Return the (x, y) coordinate for the center point of the cell that contains the specified text.  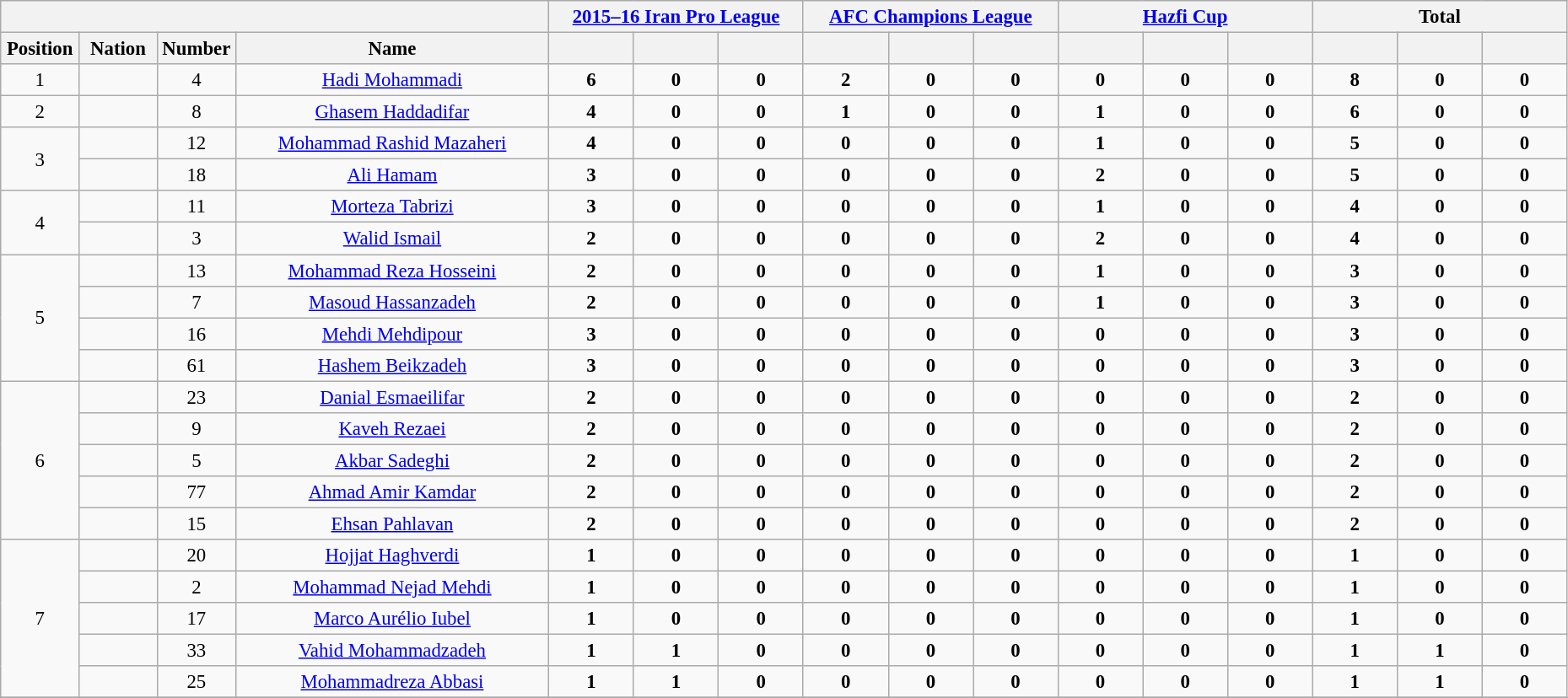
Walid Ismail (391, 239)
61 (196, 365)
Masoud Hassanzadeh (391, 302)
16 (196, 334)
Mohammad Nejad Mehdi (391, 588)
Hazfi Cup (1185, 17)
Hashem Beikzadeh (391, 365)
20 (196, 556)
33 (196, 651)
Danial Esmaeilifar (391, 397)
Ahmad Amir Kamdar (391, 492)
AFC Champions League (930, 17)
Number (196, 49)
Ali Hamam (391, 175)
18 (196, 175)
Akbar Sadeghi (391, 460)
Vahid Mohammadzadeh (391, 651)
Mehdi Mehdipour (391, 334)
Mohammad Rashid Mazaheri (391, 143)
Hadi Mohammadi (391, 80)
Mohammadreza Abbasi (391, 682)
15 (196, 523)
Morteza Tabrizi (391, 207)
Marco Aurélio Iubel (391, 619)
13 (196, 271)
Total (1440, 17)
Ehsan Pahlavan (391, 523)
Name (391, 49)
Kaveh Rezaei (391, 429)
77 (196, 492)
23 (196, 397)
11 (196, 207)
Ghasem Haddadifar (391, 112)
17 (196, 619)
25 (196, 682)
12 (196, 143)
Mohammad Reza Hosseini (391, 271)
Hojjat Haghverdi (391, 556)
Position (40, 49)
2015–16 Iran Pro League (676, 17)
Nation (118, 49)
9 (196, 429)
